From the cell containing the given text, extract its center point as (x, y) coordinate. 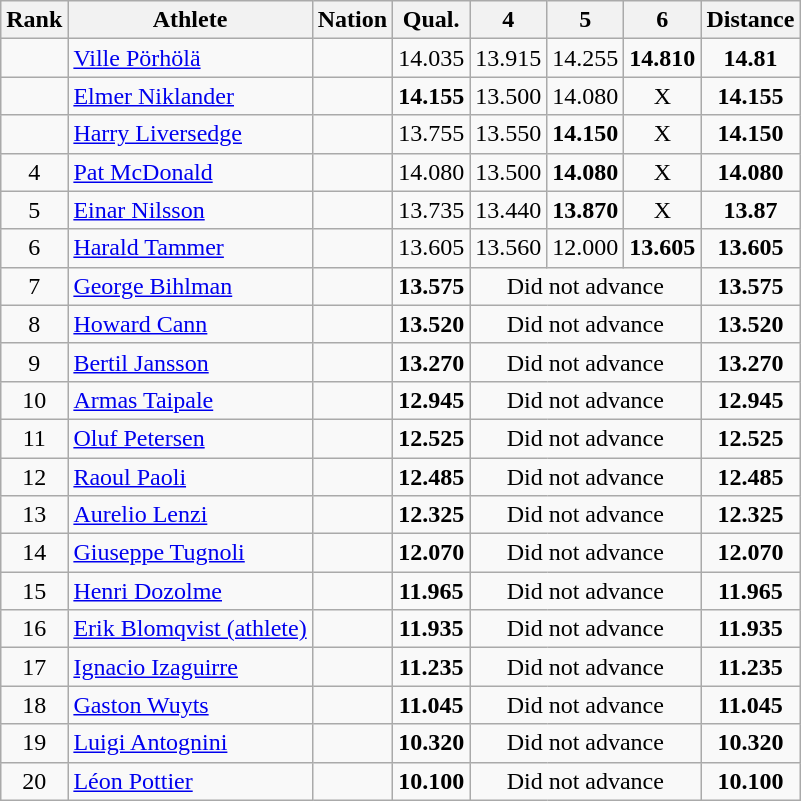
Gaston Wuyts (190, 705)
Rank (34, 20)
13.550 (508, 134)
18 (34, 705)
13 (34, 515)
Qual. (432, 20)
14.810 (662, 58)
19 (34, 743)
8 (34, 324)
7 (34, 286)
12.000 (586, 248)
14 (34, 553)
13.87 (750, 210)
14.035 (432, 58)
Armas Taipale (190, 400)
Harry Liversedge (190, 134)
13.755 (432, 134)
Aurelio Lenzi (190, 515)
Elmer Niklander (190, 96)
15 (34, 591)
20 (34, 781)
Ignacio Izaguirre (190, 667)
Oluf Petersen (190, 438)
14.81 (750, 58)
Giuseppe Tugnoli (190, 553)
13.870 (586, 210)
Henri Dozolme (190, 591)
Pat McDonald (190, 172)
Bertil Jansson (190, 362)
13.560 (508, 248)
Luigi Antognini (190, 743)
12 (34, 477)
10 (34, 400)
Nation (352, 20)
11 (34, 438)
Erik Blomqvist (athlete) (190, 629)
Athlete (190, 20)
Ville Pörhölä (190, 58)
9 (34, 362)
13.915 (508, 58)
Harald Tammer (190, 248)
Raoul Paoli (190, 477)
13.440 (508, 210)
17 (34, 667)
Léon Pottier (190, 781)
16 (34, 629)
13.735 (432, 210)
Howard Cann (190, 324)
Distance (750, 20)
14.255 (586, 58)
George Bihlman (190, 286)
Einar Nilsson (190, 210)
